Return (x, y) of the center of cell containing provided text 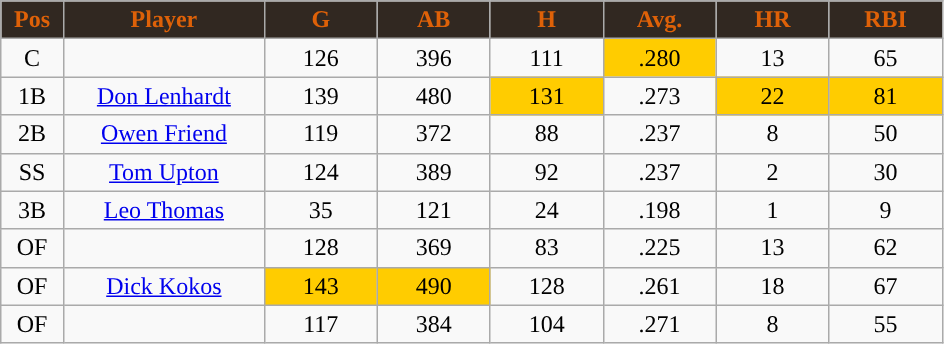
H (546, 20)
.271 (660, 324)
22 (772, 96)
35 (320, 210)
.225 (660, 248)
3B (32, 210)
.280 (660, 58)
83 (546, 248)
Owen Friend (164, 134)
1B (32, 96)
124 (320, 172)
119 (320, 134)
81 (886, 96)
Leo Thomas (164, 210)
67 (886, 286)
.261 (660, 286)
Pos (32, 20)
117 (320, 324)
490 (434, 286)
139 (320, 96)
2B (32, 134)
2 (772, 172)
Tom Upton (164, 172)
55 (886, 324)
SS (32, 172)
389 (434, 172)
30 (886, 172)
Dick Kokos (164, 286)
RBI (886, 20)
.198 (660, 210)
384 (434, 324)
24 (546, 210)
AB (434, 20)
372 (434, 134)
.273 (660, 96)
Don Lenhardt (164, 96)
143 (320, 286)
121 (434, 210)
396 (434, 58)
480 (434, 96)
111 (546, 58)
88 (546, 134)
50 (886, 134)
92 (546, 172)
HR (772, 20)
131 (546, 96)
9 (886, 210)
18 (772, 286)
369 (434, 248)
Player (164, 20)
Avg. (660, 20)
126 (320, 58)
65 (886, 58)
G (320, 20)
C (32, 58)
104 (546, 324)
1 (772, 210)
62 (886, 248)
